Return [X, Y] of the center of cell containing provided text 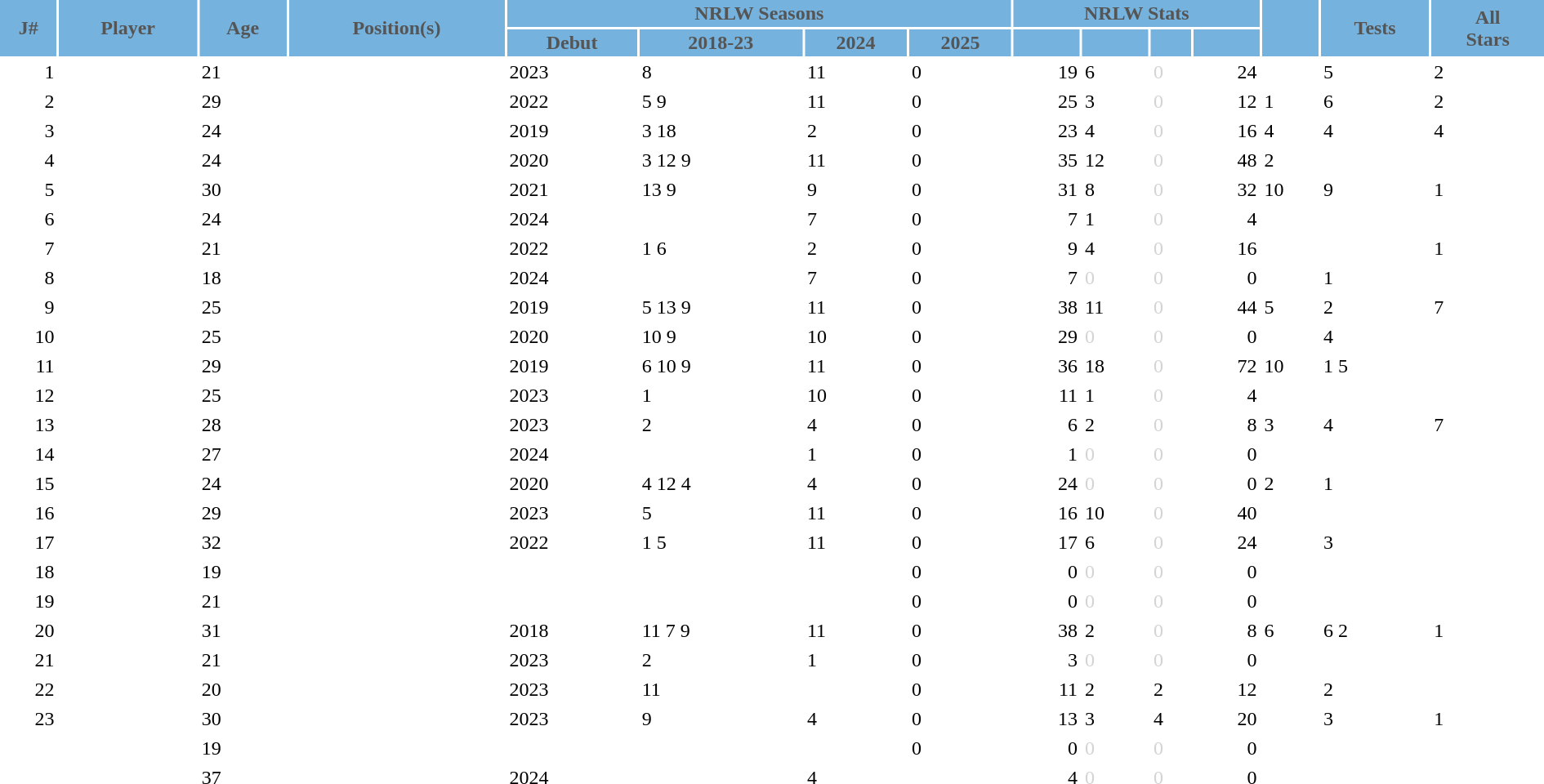
All Stars [1488, 28]
3 18 [721, 131]
Debut [572, 42]
11 7 9 [721, 630]
6 10 9 [721, 366]
10 9 [721, 336]
Age [243, 28]
Position(s) [396, 28]
2025 [961, 42]
28 [243, 425]
2018-23 [721, 42]
13 9 [721, 189]
J# [29, 28]
5 9 [721, 101]
Player [128, 28]
4 12 4 [721, 483]
2021 [572, 189]
3 12 9 [721, 160]
NRLW Seasons [760, 13]
48 [1227, 160]
Tests [1375, 28]
44 [1227, 307]
72 [1227, 366]
40 [1227, 513]
NRLW Stats [1136, 13]
35 [1047, 160]
14 [29, 454]
27 [243, 454]
2018 [572, 630]
15 [29, 483]
22 [29, 689]
1 6 [721, 248]
6 2 [1375, 630]
36 [1047, 366]
5 13 9 [721, 307]
